For the text-containing cell, return its midpoint in [X, Y] coordinate format. 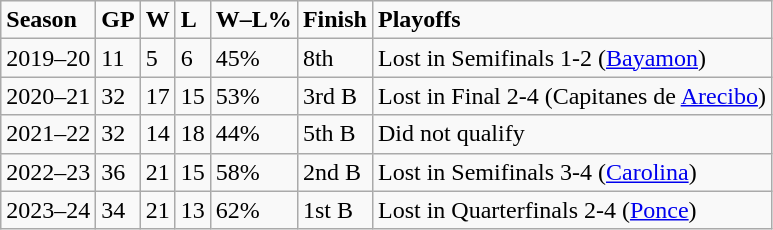
3rd B [334, 96]
5 [158, 58]
6 [192, 58]
Lost in Final 2-4 (Capitanes de Arecibo) [572, 96]
2023–24 [48, 210]
Finish [334, 20]
62% [254, 210]
2019–20 [48, 58]
45% [254, 58]
36 [118, 172]
GP [118, 20]
13 [192, 210]
2021–22 [48, 134]
2020–21 [48, 96]
Lost in Semifinals 1-2 (Bayamon) [572, 58]
Playoffs [572, 20]
58% [254, 172]
34 [118, 210]
W [158, 20]
11 [118, 58]
2022–23 [48, 172]
W–L% [254, 20]
44% [254, 134]
8th [334, 58]
Lost in Semifinals 3-4 (Carolina) [572, 172]
Lost in Quarterfinals 2-4 (Ponce) [572, 210]
18 [192, 134]
Season [48, 20]
2nd B [334, 172]
L [192, 20]
5th B [334, 134]
53% [254, 96]
17 [158, 96]
1st B [334, 210]
Did not qualify [572, 134]
14 [158, 134]
